Determine the [X, Y] coordinate at the center of the cell enclosing the given text.  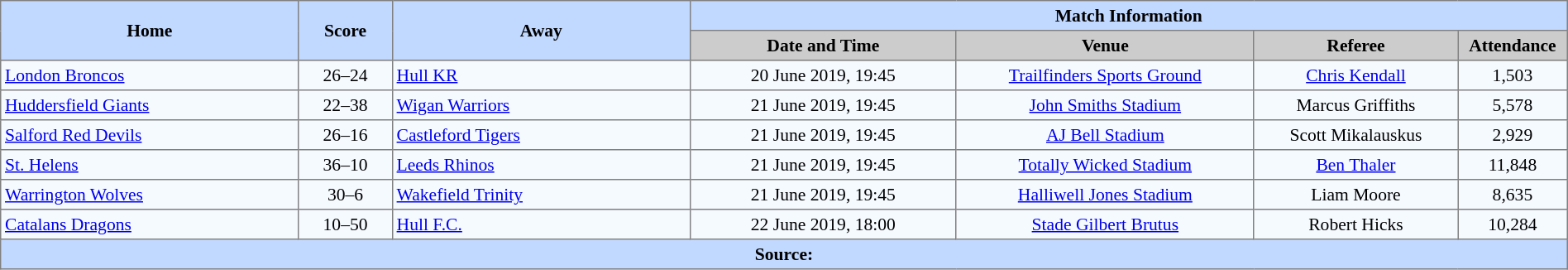
1,503 [1513, 75]
22–38 [346, 105]
Source: [784, 254]
John Smiths Stadium [1105, 105]
Catalans Dragons [150, 224]
26–24 [346, 75]
Score [346, 31]
Warrington Wolves [150, 195]
Robert Hicks [1355, 224]
36–10 [346, 165]
5,578 [1513, 105]
Leeds Rhinos [541, 165]
Totally Wicked Stadium [1105, 165]
Attendance [1513, 46]
Trailfinders Sports Ground [1105, 75]
22 June 2019, 18:00 [823, 224]
Date and Time [823, 46]
8,635 [1513, 195]
20 June 2019, 19:45 [823, 75]
Ben Thaler [1355, 165]
Salford Red Devils [150, 135]
11,848 [1513, 165]
Halliwell Jones Stadium [1105, 195]
Scott Mikalauskus [1355, 135]
Stade Gilbert Brutus [1105, 224]
Huddersfield Giants [150, 105]
26–16 [346, 135]
AJ Bell Stadium [1105, 135]
Hull KR [541, 75]
Liam Moore [1355, 195]
30–6 [346, 195]
Venue [1105, 46]
Wakefield Trinity [541, 195]
Match Information [1128, 16]
Away [541, 31]
Castleford Tigers [541, 135]
Marcus Griffiths [1355, 105]
Referee [1355, 46]
Home [150, 31]
London Broncos [150, 75]
St. Helens [150, 165]
Hull F.C. [541, 224]
10–50 [346, 224]
2,929 [1513, 135]
Chris Kendall [1355, 75]
10,284 [1513, 224]
Wigan Warriors [541, 105]
